For the text-containing cell, return its midpoint in (x, y) coordinate format. 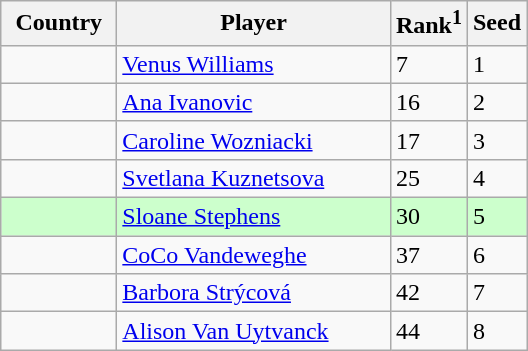
Caroline Wozniacki (254, 140)
25 (428, 178)
4 (496, 178)
42 (428, 293)
Country (59, 24)
Player (254, 24)
30 (428, 217)
8 (496, 331)
5 (496, 217)
Seed (496, 24)
37 (428, 255)
CoCo Vandeweghe (254, 255)
3 (496, 140)
44 (428, 331)
Sloane Stephens (254, 217)
Ana Ivanovic (254, 102)
1 (496, 64)
Alison Van Uytvanck (254, 331)
Rank1 (428, 24)
Barbora Strýcová (254, 293)
17 (428, 140)
Svetlana Kuznetsova (254, 178)
6 (496, 255)
16 (428, 102)
2 (496, 102)
Venus Williams (254, 64)
